Detect which cell encompasses the target text, then output its (x, y) center coordinate. 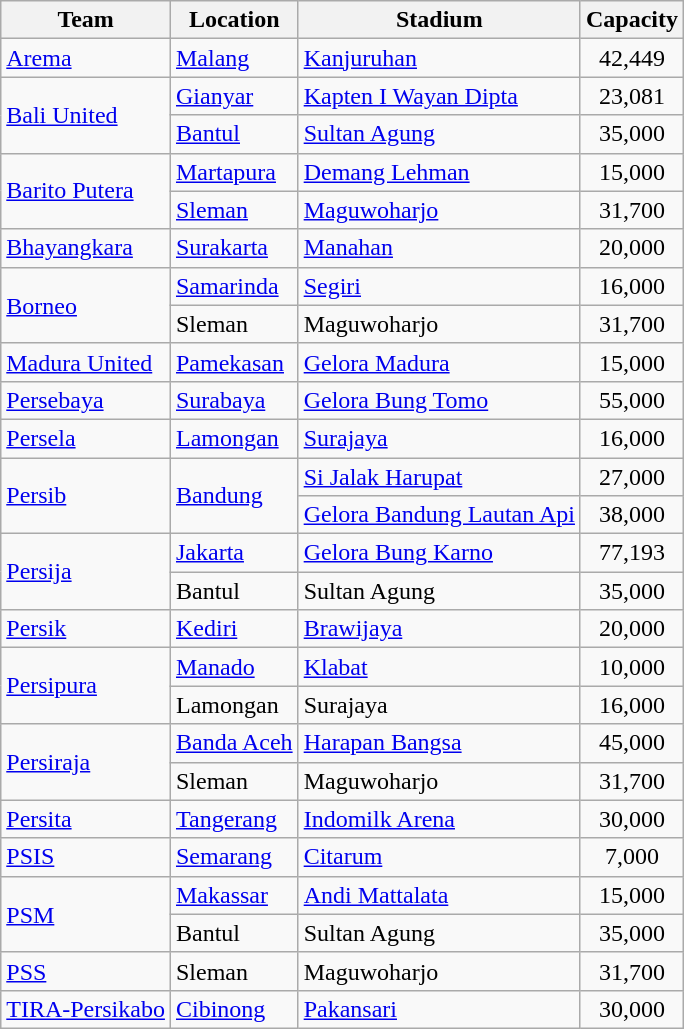
Gelora Bung Tomo (439, 400)
Persiraja (86, 762)
Persib (86, 496)
42,449 (632, 58)
Tangerang (234, 819)
Persebaya (86, 400)
Gelora Bandung Lautan Api (439, 515)
Barito Putera (86, 191)
Demang Lehman (439, 172)
TIRA-Persikabo (86, 1009)
Bali United (86, 115)
Persija (86, 572)
Manado (234, 667)
Persipura (86, 686)
Manahan (439, 248)
Stadium (439, 20)
Samarinda (234, 286)
23,081 (632, 96)
Gelora Madura (439, 362)
Persita (86, 819)
Persik (86, 629)
Madura United (86, 362)
PSM (86, 914)
Arema (86, 58)
Pamekasan (234, 362)
Cibinong (234, 1009)
PSIS (86, 857)
Surakarta (234, 248)
PSS (86, 971)
Kediri (234, 629)
Gelora Bung Karno (439, 553)
77,193 (632, 553)
Indomilk Arena (439, 819)
Citarum (439, 857)
Kanjuruhan (439, 58)
45,000 (632, 743)
Kapten I Wayan Dipta (439, 96)
Martapura (234, 172)
Gianyar (234, 96)
Harapan Bangsa (439, 743)
Team (86, 20)
Bhayangkara (86, 248)
38,000 (632, 515)
27,000 (632, 477)
Semarang (234, 857)
Andi Mattalata (439, 895)
Location (234, 20)
Klabat (439, 667)
Makassar (234, 895)
Persela (86, 438)
Si Jalak Harupat (439, 477)
7,000 (632, 857)
Segiri (439, 286)
Borneo (86, 305)
Malang (234, 58)
Banda Aceh (234, 743)
Bandung (234, 496)
55,000 (632, 400)
Jakarta (234, 553)
Surabaya (234, 400)
Capacity (632, 20)
Pakansari (439, 1009)
Brawijaya (439, 629)
10,000 (632, 667)
